Locate the cell with the specified text and output its [x, y] center coordinate. 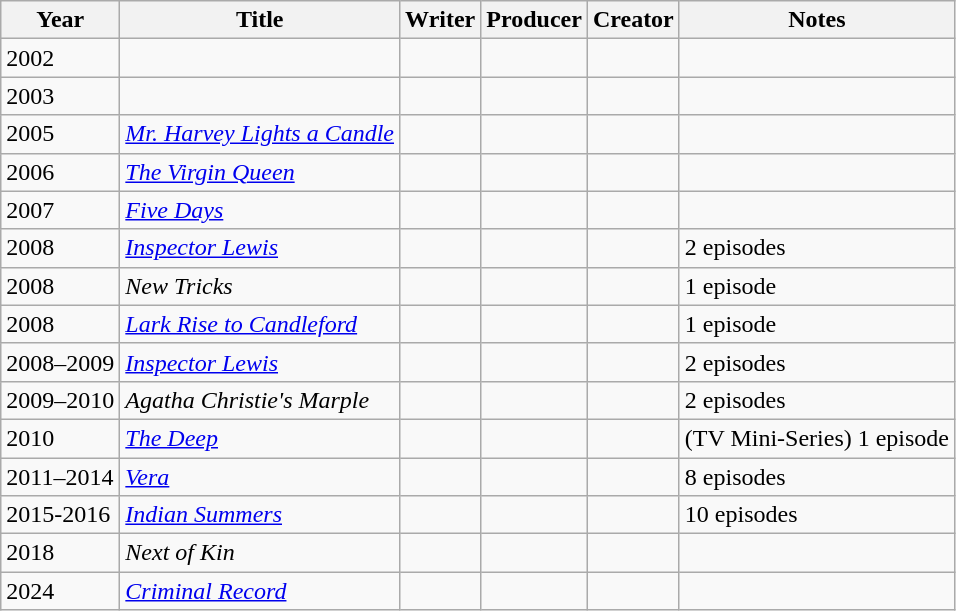
8 episodes [816, 477]
2010 [60, 438]
10 episodes [816, 515]
Lark Rise to Candleford [260, 324]
Creator [633, 20]
Producer [534, 20]
Criminal Record [260, 591]
2024 [60, 591]
2007 [60, 210]
2003 [60, 96]
Mr. Harvey Lights a Candle [260, 134]
The Virgin Queen [260, 172]
2002 [60, 58]
2005 [60, 134]
Writer [440, 20]
Agatha Christie's Marple [260, 400]
(TV Mini-Series) 1 episode [816, 438]
The Deep [260, 438]
Title [260, 20]
Vera [260, 477]
2008–2009 [60, 362]
2009–2010 [60, 400]
Year [60, 20]
Indian Summers [260, 515]
Five Days [260, 210]
Notes [816, 20]
Next of Kin [260, 553]
2011–2014 [60, 477]
2018 [60, 553]
2015-2016 [60, 515]
New Tricks [260, 286]
2006 [60, 172]
